For the text-containing cell, return its midpoint in [X, Y] coordinate format. 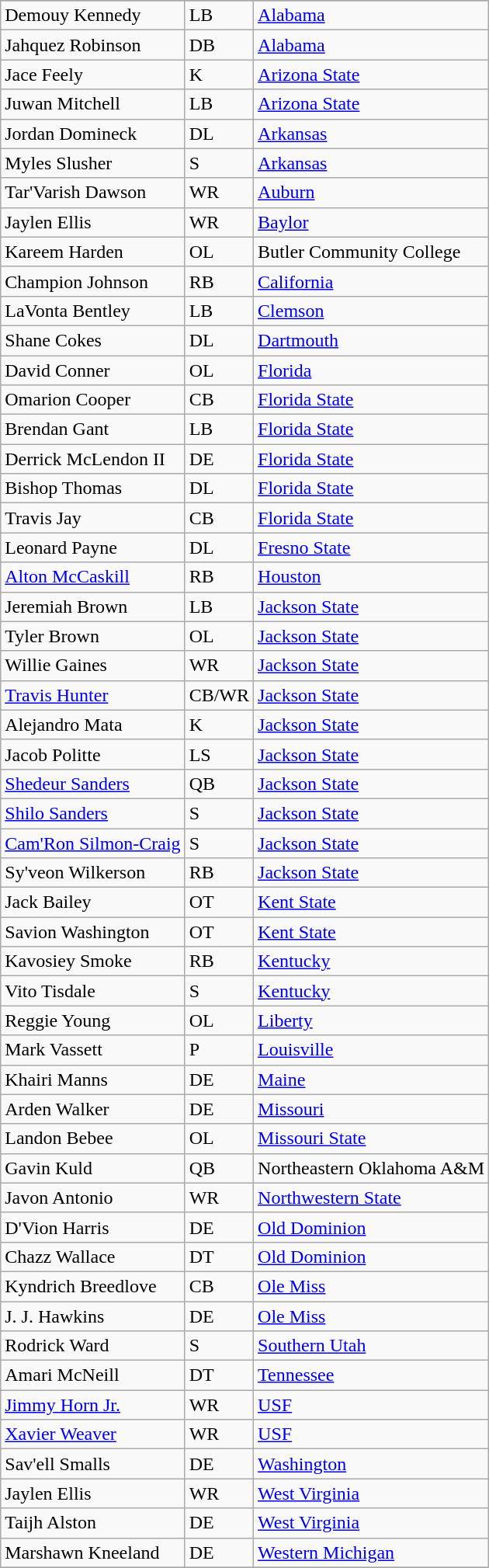
Shane Cokes [93, 340]
LaVonta Bentley [93, 311]
Missouri [371, 1109]
Jeremiah Brown [93, 607]
Fresno State [371, 548]
Juwan Mitchell [93, 104]
Western Michigan [371, 1552]
P [219, 1050]
Landon Bebee [93, 1139]
Leonard Payne [93, 548]
CB/WR [219, 695]
Bishop Thomas [93, 488]
Washington [371, 1464]
Shilo Sanders [93, 813]
Northeastern Oklahoma A&M [371, 1168]
Louisville [371, 1050]
Tyler Brown [93, 636]
Northwestern State [371, 1198]
Champion Johnson [93, 281]
Marshawn Kneeland [93, 1552]
Baylor [371, 222]
Savion Washington [93, 932]
Jack Bailey [93, 902]
California [371, 281]
Kavosiey Smoke [93, 961]
Khairi Manns [93, 1080]
Auburn [371, 193]
Derrick McLendon II [93, 459]
Alton McCaskill [93, 577]
Houston [371, 577]
Mark Vassett [93, 1050]
Jimmy Horn Jr. [93, 1405]
Kyndrich Breedlove [93, 1286]
Taijh Alston [93, 1523]
Xavier Weaver [93, 1434]
Maine [371, 1080]
Vito Tisdale [93, 991]
Kareem Harden [93, 252]
Jordan Domineck [93, 134]
Dartmouth [371, 340]
J. J. Hawkins [93, 1316]
Cam'Ron Silmon-Craig [93, 843]
Willie Gaines [93, 666]
David Conner [93, 370]
Tar'Varish Dawson [93, 193]
Travis Hunter [93, 695]
Liberty [371, 1020]
Sy'veon Wilkerson [93, 873]
Travis Jay [93, 518]
Sav'ell Smalls [93, 1464]
Shedeur Sanders [93, 784]
Myles Slusher [93, 163]
Florida [371, 370]
D'Vion Harris [93, 1227]
LS [219, 754]
Reggie Young [93, 1020]
Omarion Cooper [93, 400]
Amari McNeill [93, 1375]
Clemson [371, 311]
Alejandro Mata [93, 725]
Brendan Gant [93, 429]
Butler Community College [371, 252]
Demouy Kennedy [93, 16]
Chazz Wallace [93, 1257]
Javon Antonio [93, 1198]
Gavin Kuld [93, 1168]
Jahquez Robinson [93, 45]
Tennessee [371, 1375]
Jace Feely [93, 75]
Jacob Politte [93, 754]
DB [219, 45]
Southern Utah [371, 1346]
Missouri State [371, 1139]
Arden Walker [93, 1109]
Rodrick Ward [93, 1346]
